Scan for the cell matching the given text and deliver its (X, Y) coordinate at center. 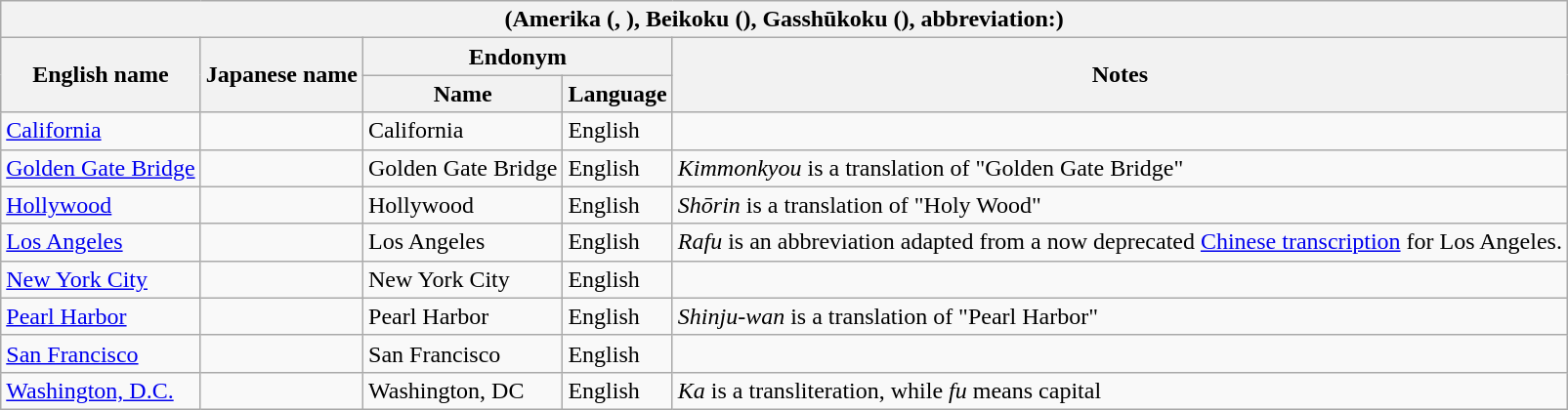
Language (617, 94)
Endonym (518, 57)
Rafu is an abbreviation adapted from a now deprecated Chinese transcription for Los Angeles. (1120, 242)
English name (101, 75)
Shōrin is a translation of "Holy Wood" (1120, 205)
Kimmonkyou is a translation of "Golden Gate Bridge" (1120, 168)
Shinju-wan is a translation of "Pearl Harbor" (1120, 316)
Ka is a transliteration, while fu means capital (1120, 390)
Washington, D.C. (101, 390)
Name (463, 94)
Japanese name (281, 75)
(Amerika (, ), Beikoku (), Gasshūkoku (), abbreviation:) (784, 20)
Notes (1120, 75)
Washington, DC (463, 390)
